Return (x, y) of the center of cell containing provided text 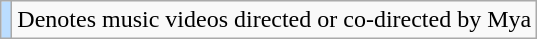
Denotes music videos directed or co-directed by Mya (274, 20)
